For the text-containing cell, return its midpoint in [x, y] coordinate format. 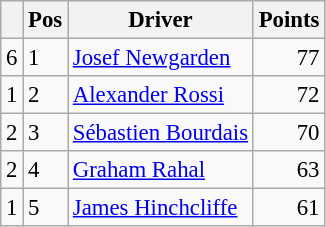
70 [288, 133]
Alexander Rossi [161, 95]
Graham Rahal [161, 170]
5 [46, 208]
Josef Newgarden [161, 58]
77 [288, 58]
Driver [161, 20]
James Hinchcliffe [161, 208]
3 [46, 133]
61 [288, 208]
Sébastien Bourdais [161, 133]
72 [288, 95]
6 [12, 58]
Points [288, 20]
Pos [46, 20]
63 [288, 170]
4 [46, 170]
